Pinpoint the cell where the given text exists, returning its [X, Y] midpoint coordinate. 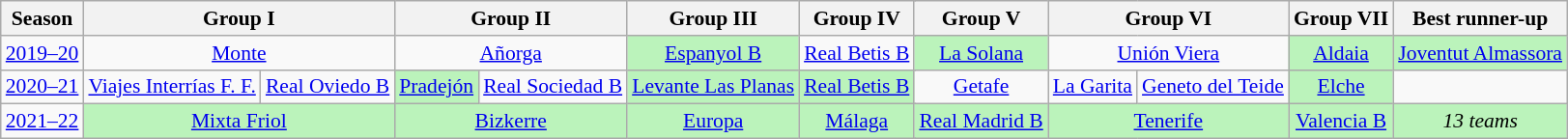
Real Oviedo B [328, 87]
Unión Viera [1169, 53]
La Solana [981, 53]
Mixta Friol [239, 122]
Levante Las Planas [713, 87]
Group IV [856, 18]
Tenerife [1169, 122]
Elche [1341, 87]
Group VI [1169, 18]
Geneto del Teide [1213, 87]
Real Madrid B [981, 122]
Joventut Almassora [1480, 53]
Getafe [981, 87]
Best runner-up [1480, 18]
Group V [981, 18]
Europa [713, 122]
Valencia B [1341, 122]
Group VII [1341, 18]
13 teams [1480, 122]
Espanyol B [713, 53]
Group II [510, 18]
Group I [239, 18]
Season [43, 18]
Monte [239, 53]
Group III [713, 18]
Málaga [856, 122]
2020–21 [43, 87]
Aldaia [1341, 53]
Pradejón [437, 87]
2021–22 [43, 122]
La Garita [1093, 87]
Bizkerre [510, 122]
Añorga [510, 53]
Viajes Interrías F. F. [172, 87]
2019–20 [43, 53]
Real Sociedad B [553, 87]
